Detect which cell encompasses the target text, then output its (X, Y) center coordinate. 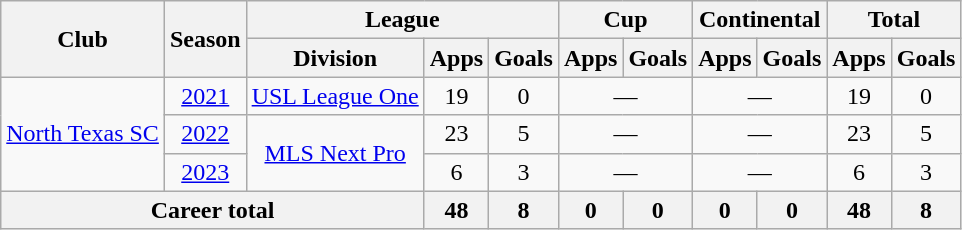
2021 (205, 96)
League (402, 20)
Continental (760, 20)
MLS Next Pro (335, 153)
Season (205, 39)
Club (83, 39)
North Texas SC (83, 134)
Total (894, 20)
Division (335, 58)
2022 (205, 134)
Cup (625, 20)
Career total (212, 210)
USL League One (335, 96)
2023 (205, 172)
